Find where the given text appears and provide that cell's center as (X, Y) coordinate. 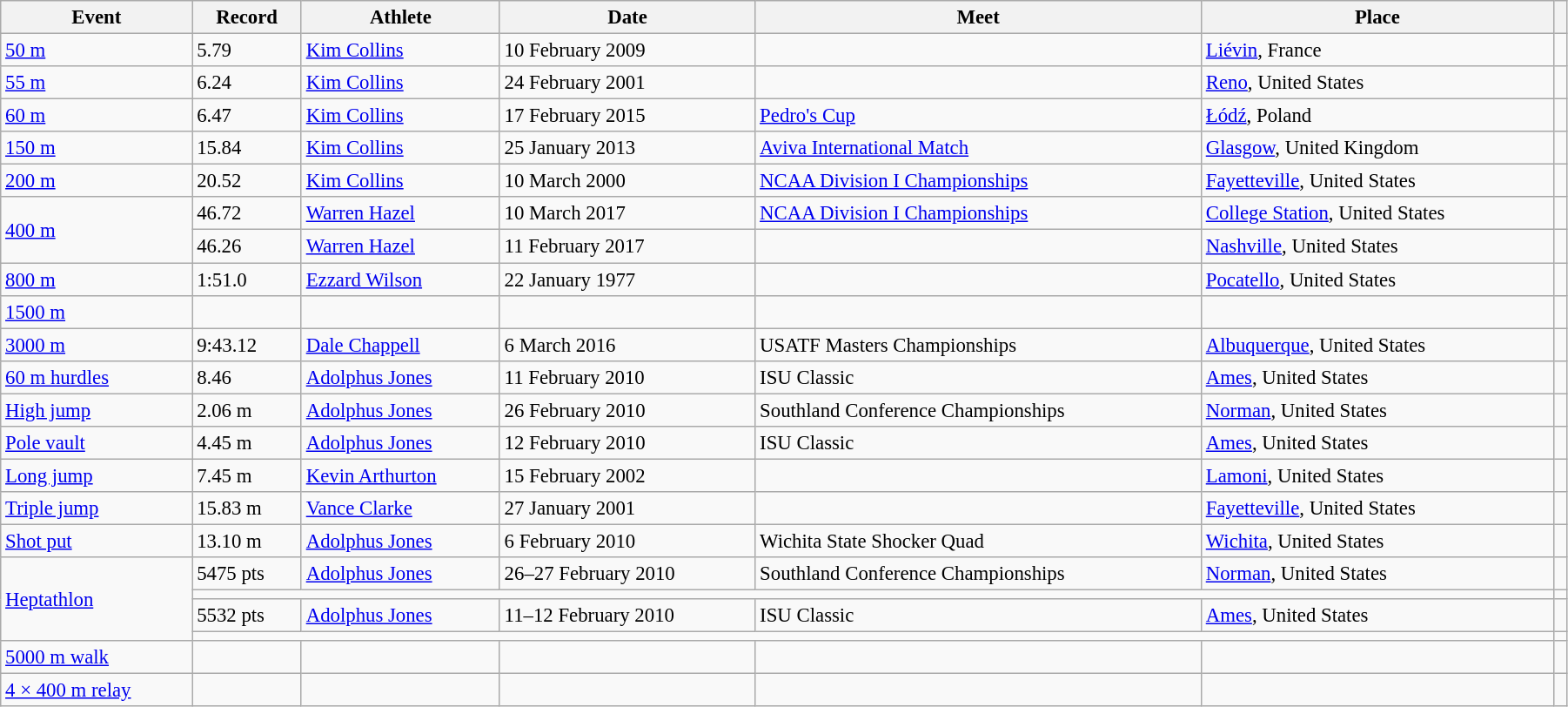
College Station, United States (1377, 213)
Meet (978, 17)
15.83 m (247, 508)
Pole vault (97, 443)
Long jump (97, 475)
Nashville, United States (1377, 246)
Triple jump (97, 508)
1:51.0 (247, 279)
Record (247, 17)
7.45 m (247, 475)
5000 m walk (97, 657)
2.06 m (247, 410)
6.47 (247, 116)
10 March 2017 (627, 213)
6.24 (247, 83)
60 m (97, 116)
Shot put (97, 541)
Event (97, 17)
200 m (97, 181)
Wichita, United States (1377, 541)
46.72 (247, 213)
Ezzard Wilson (400, 279)
9:43.12 (247, 345)
5532 pts (247, 616)
27 January 2001 (627, 508)
150 m (97, 148)
22 January 1977 (627, 279)
Vance Clarke (400, 508)
Lamoni, United States (1377, 475)
25 January 2013 (627, 148)
24 February 2001 (627, 83)
USATF Masters Championships (978, 345)
26–27 February 2010 (627, 574)
5.79 (247, 50)
High jump (97, 410)
Reno, United States (1377, 83)
Dale Chappell (400, 345)
4 × 400 m relay (97, 690)
Glasgow, United Kingdom (1377, 148)
11 February 2017 (627, 246)
5475 pts (247, 574)
3000 m (97, 345)
26 February 2010 (627, 410)
Date (627, 17)
15 February 2002 (627, 475)
Athlete (400, 17)
13.10 m (247, 541)
10 March 2000 (627, 181)
46.26 (247, 246)
15.84 (247, 148)
6 March 2016 (627, 345)
12 February 2010 (627, 443)
8.46 (247, 377)
4.45 m (247, 443)
6 February 2010 (627, 541)
Pedro's Cup (978, 116)
Albuquerque, United States (1377, 345)
11 February 2010 (627, 377)
Wichita State Shocker Quad (978, 541)
10 February 2009 (627, 50)
60 m hurdles (97, 377)
Aviva International Match (978, 148)
55 m (97, 83)
Heptathlon (97, 599)
Łódź, Poland (1377, 116)
50 m (97, 50)
800 m (97, 279)
1500 m (97, 312)
20.52 (247, 181)
Pocatello, United States (1377, 279)
Place (1377, 17)
Liévin, France (1377, 50)
17 February 2015 (627, 116)
11–12 February 2010 (627, 616)
Kevin Arthurton (400, 475)
400 m (97, 230)
